Scan for the cell matching the given text and deliver its (x, y) coordinate at center. 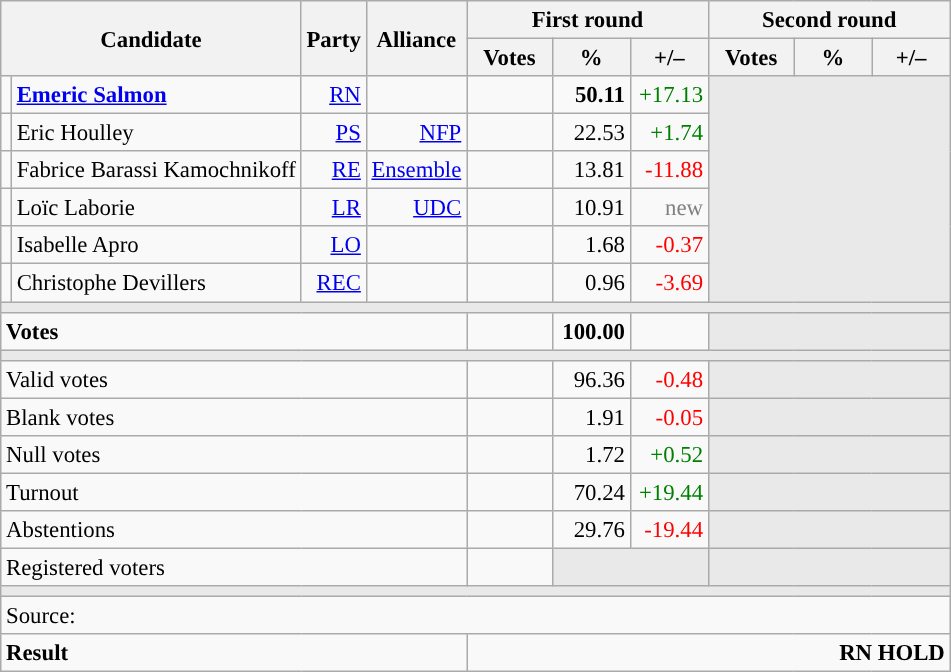
-11.88 (669, 170)
70.24 (591, 492)
Source: (476, 616)
UDC (416, 208)
Turnout (234, 492)
10.91 (591, 208)
50.11 (591, 95)
NFP (416, 133)
-0.48 (669, 379)
Fabrice Barassi Kamochnikoff (156, 170)
First round (588, 20)
LR (334, 208)
-0.05 (669, 417)
1.68 (591, 245)
1.72 (591, 455)
0.96 (591, 283)
Emeric Salmon (156, 95)
1.91 (591, 417)
96.36 (591, 379)
Isabelle Apro (156, 245)
+19.44 (669, 492)
LO (334, 245)
Party (334, 38)
+0.52 (669, 455)
13.81 (591, 170)
Christophe Devillers (156, 283)
Result (234, 653)
Second round (829, 20)
100.00 (591, 331)
Ensemble (416, 170)
RE (334, 170)
+17.13 (669, 95)
Eric Houlley (156, 133)
Blank votes (234, 417)
PS (334, 133)
Valid votes (234, 379)
Null votes (234, 455)
Candidate (151, 38)
-0.37 (669, 245)
new (669, 208)
Abstentions (234, 530)
Loïc Laborie (156, 208)
29.76 (591, 530)
RN (334, 95)
Alliance (416, 38)
+1.74 (669, 133)
-3.69 (669, 283)
RN HOLD (709, 653)
Registered voters (234, 567)
REC (334, 283)
22.53 (591, 133)
-19.44 (669, 530)
